Provide the [X, Y] coordinate of the cell's center where the given text is located.  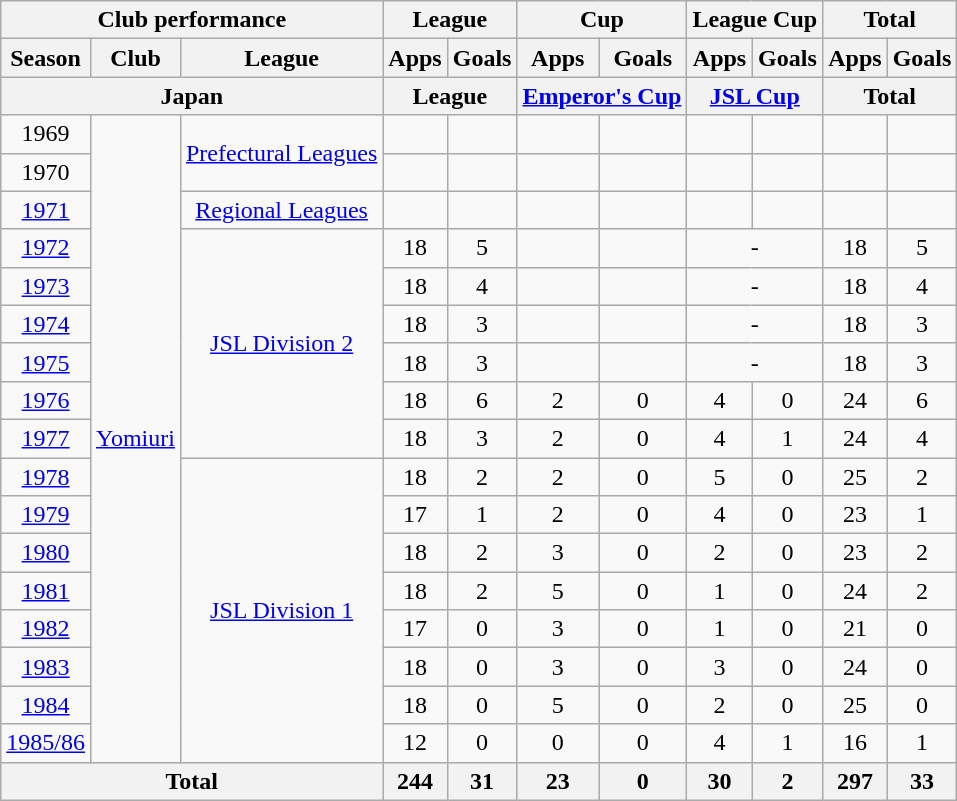
297 [855, 781]
1978 [46, 477]
1982 [46, 629]
1984 [46, 705]
30 [720, 781]
1980 [46, 553]
Club [135, 58]
Club performance [192, 20]
1977 [46, 438]
1975 [46, 362]
1976 [46, 400]
16 [855, 743]
1970 [46, 172]
1985/86 [46, 743]
JSL Division 1 [281, 610]
33 [922, 781]
1983 [46, 667]
Regional Leagues [281, 210]
Emperor's Cup [602, 96]
Season [46, 58]
31 [482, 781]
1971 [46, 210]
21 [855, 629]
JSL Cup [755, 96]
1969 [46, 134]
1973 [46, 286]
Prefectural Leagues [281, 153]
1979 [46, 515]
League Cup [755, 20]
JSL Division 2 [281, 343]
Cup [602, 20]
1981 [46, 591]
1972 [46, 248]
Yomiuri [135, 438]
244 [415, 781]
12 [415, 743]
1974 [46, 324]
Japan [192, 96]
